Locate the cell with the specified text and output its (x, y) center coordinate. 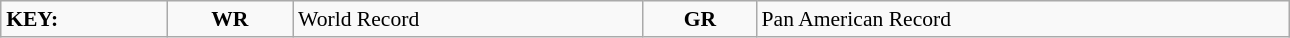
WR (230, 19)
KEY: (84, 19)
GR (700, 19)
World Record (468, 19)
Pan American Record (1023, 19)
